From the cell containing the given text, extract its center point as (x, y) coordinate. 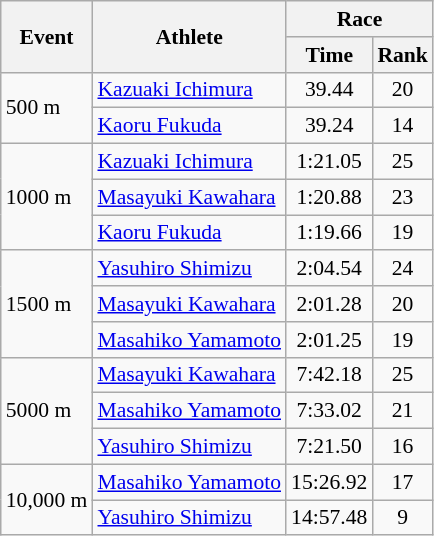
7:21.50 (329, 447)
1500 m (47, 304)
2:04.54 (329, 269)
17 (402, 482)
7:33.02 (329, 411)
24 (402, 269)
14 (402, 126)
16 (402, 447)
5000 m (47, 410)
2:01.28 (329, 304)
39.24 (329, 126)
Athlete (189, 36)
1:21.05 (329, 162)
2:01.25 (329, 340)
Time (329, 55)
9 (402, 518)
15:26.92 (329, 482)
14:57.48 (329, 518)
39.44 (329, 90)
500 m (47, 108)
1000 m (47, 198)
7:42.18 (329, 375)
10,000 m (47, 500)
23 (402, 197)
21 (402, 411)
1:19.66 (329, 233)
Rank (402, 55)
1:20.88 (329, 197)
Event (47, 36)
Race (360, 19)
